Return [X, Y] of the center of cell containing provided text 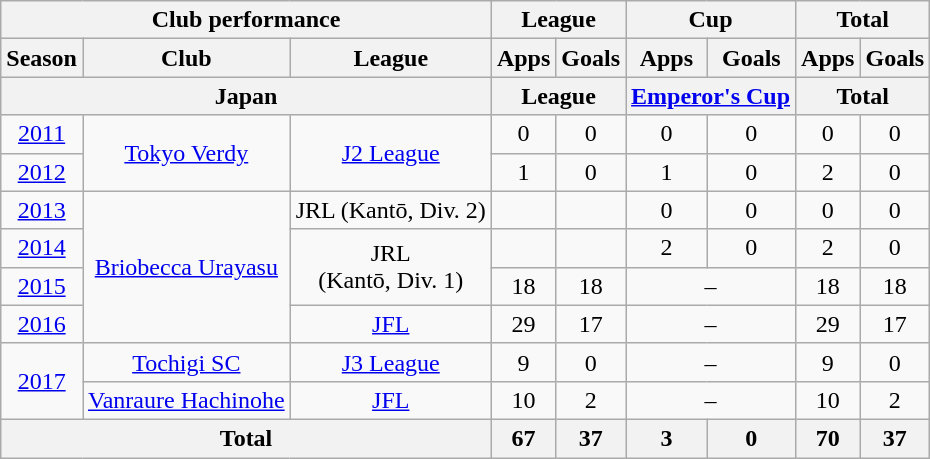
JRL(Kantō, Div. 1) [390, 267]
2015 [42, 286]
Japan [246, 96]
2013 [42, 210]
70 [828, 438]
67 [523, 438]
2011 [42, 134]
2014 [42, 248]
Vanraure Hachinohe [186, 400]
Club [186, 58]
2012 [42, 172]
Season [42, 58]
2016 [42, 324]
Club performance [246, 20]
J2 League [390, 153]
3 [667, 438]
Emperor's Cup [711, 96]
JRL (Kantō, Div. 2) [390, 210]
Tochigi SC [186, 362]
Tokyo Verdy [186, 153]
Briobecca Urayasu [186, 267]
Cup [711, 20]
2017 [42, 381]
J3 League [390, 362]
